Search for the cell housing the specified text and yield its [x, y] center coordinate. 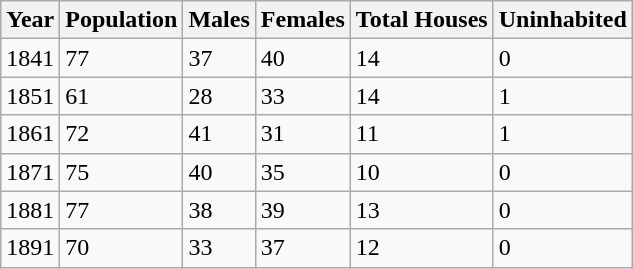
11 [422, 134]
Population [122, 20]
10 [422, 172]
75 [122, 172]
Total Houses [422, 20]
41 [219, 134]
Males [219, 20]
1861 [30, 134]
Uninhabited [562, 20]
31 [302, 134]
35 [302, 172]
38 [219, 210]
Year [30, 20]
1871 [30, 172]
1841 [30, 58]
1881 [30, 210]
72 [122, 134]
28 [219, 96]
39 [302, 210]
Females [302, 20]
12 [422, 248]
70 [122, 248]
1891 [30, 248]
13 [422, 210]
61 [122, 96]
1851 [30, 96]
